For the text-containing cell, return its midpoint in (x, y) coordinate format. 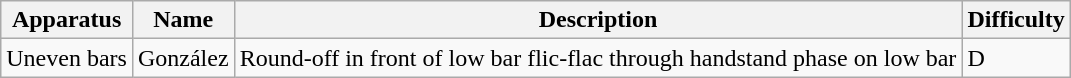
Description (598, 20)
Difficulty (1016, 20)
Uneven bars (67, 58)
González (183, 58)
D (1016, 58)
Round-off in front of low bar flic-flac through handstand phase on low bar (598, 58)
Name (183, 20)
Apparatus (67, 20)
